From the cell containing the given text, extract its center point as [x, y] coordinate. 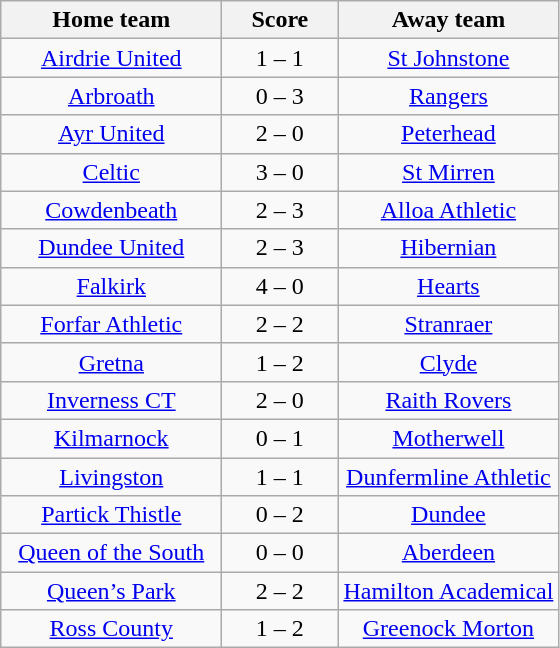
Clyde [448, 362]
Motherwell [448, 438]
Hearts [448, 286]
Peterhead [448, 134]
Forfar Athletic [112, 324]
Stranraer [448, 324]
Dunfermline Athletic [448, 477]
Dundee [448, 515]
Airdrie United [112, 58]
Hibernian [448, 248]
Inverness CT [112, 400]
Queen’s Park [112, 591]
Kilmarnock [112, 438]
Falkirk [112, 286]
Raith Rovers [448, 400]
Greenock Morton [448, 629]
Gretna [112, 362]
Alloa Athletic [448, 210]
Ayr United [112, 134]
0 – 0 [280, 553]
Cowdenbeath [112, 210]
Aberdeen [448, 553]
Hamilton Academical [448, 591]
St Mirren [448, 172]
Partick Thistle [112, 515]
Rangers [448, 96]
Celtic [112, 172]
Arbroath [112, 96]
0 – 1 [280, 438]
4 – 0 [280, 286]
0 – 2 [280, 515]
Home team [112, 20]
Away team [448, 20]
Livingston [112, 477]
Ross County [112, 629]
0 – 3 [280, 96]
Score [280, 20]
3 – 0 [280, 172]
Queen of the South [112, 553]
St Johnstone [448, 58]
Dundee United [112, 248]
